Extract the (x, y) coordinate from the center of the cell holding the provided text.  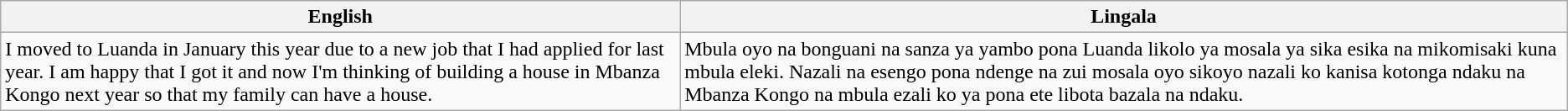
English (340, 17)
Lingala (1124, 17)
